Pinpoint the cell where the given text exists, returning its (X, Y) midpoint coordinate. 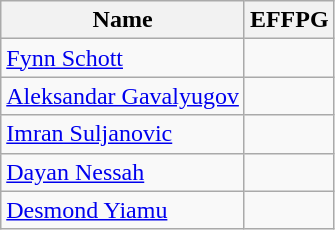
Fynn Schott (123, 58)
Desmond Yiamu (123, 210)
EFFPG (289, 20)
Aleksandar Gavalyugov (123, 96)
Name (123, 20)
Imran Suljanovic (123, 134)
Dayan Nessah (123, 172)
